Scan for the cell matching the given text and deliver its (X, Y) coordinate at center. 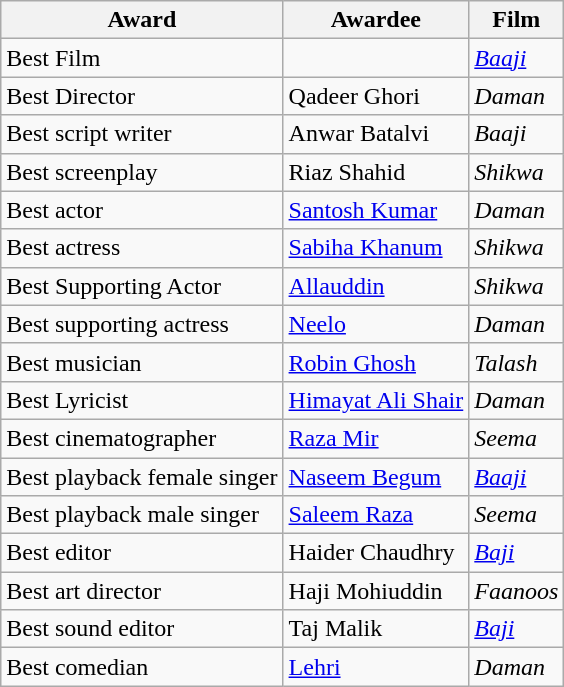
Best script writer (142, 134)
Allauddin (376, 286)
Best supporting actress (142, 324)
Best Film (142, 58)
Santosh Kumar (376, 210)
Himayat Ali Shair (376, 400)
Best actor (142, 210)
Raza Mir (376, 438)
Best playback male singer (142, 515)
Best art director (142, 591)
Qadeer Ghori (376, 96)
Best screenplay (142, 172)
Talash (516, 362)
Saleem Raza (376, 515)
Award (142, 20)
Haji Mohiuddin (376, 591)
Sabiha Khanum (376, 248)
Best sound editor (142, 629)
Riaz Shahid (376, 172)
Faanoos (516, 591)
Robin Ghosh (376, 362)
Haider Chaudhry (376, 553)
Anwar Batalvi (376, 134)
Best Director (142, 96)
Awardee (376, 20)
Taj Malik (376, 629)
Best comedian (142, 667)
Best actress (142, 248)
Lehri (376, 667)
Best editor (142, 553)
Film (516, 20)
Neelo (376, 324)
Best playback female singer (142, 477)
Best Supporting Actor (142, 286)
Best Lyricist (142, 400)
Best cinematographer (142, 438)
Best musician (142, 362)
Naseem Begum (376, 477)
